From the cell containing the given text, extract its center point as (x, y) coordinate. 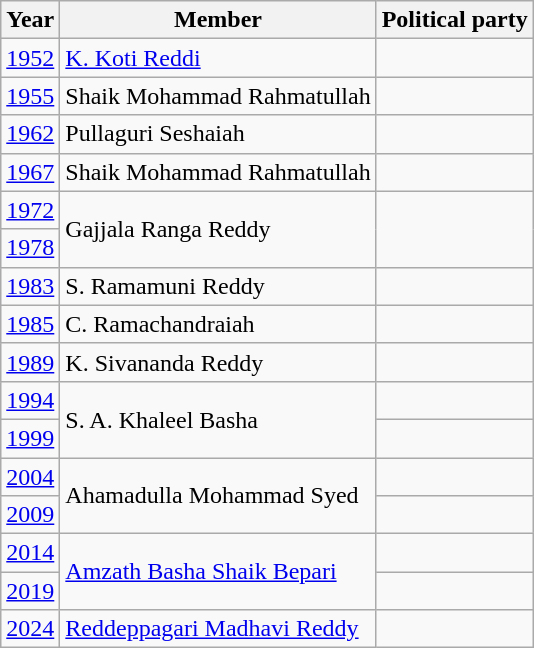
Political party (454, 20)
2019 (30, 591)
1967 (30, 172)
2014 (30, 553)
1983 (30, 286)
K. Koti Reddi (218, 58)
1962 (30, 134)
1985 (30, 324)
2009 (30, 515)
Pullaguri Seshaiah (218, 134)
K. Sivananda Reddy (218, 362)
Reddeppagari Madhavi Reddy (218, 629)
Gajjala Ranga Reddy (218, 229)
C. Ramachandraiah (218, 324)
1972 (30, 210)
2004 (30, 477)
Member (218, 20)
2024 (30, 629)
Year (30, 20)
1999 (30, 438)
1952 (30, 58)
Amzath Basha Shaik Bepari (218, 572)
1989 (30, 362)
S. Ramamuni Reddy (218, 286)
Ahamadulla Mohammad Syed (218, 496)
1994 (30, 400)
1955 (30, 96)
S. A. Khaleel Basha (218, 419)
1978 (30, 248)
